Search for the cell housing the specified text and yield its [x, y] center coordinate. 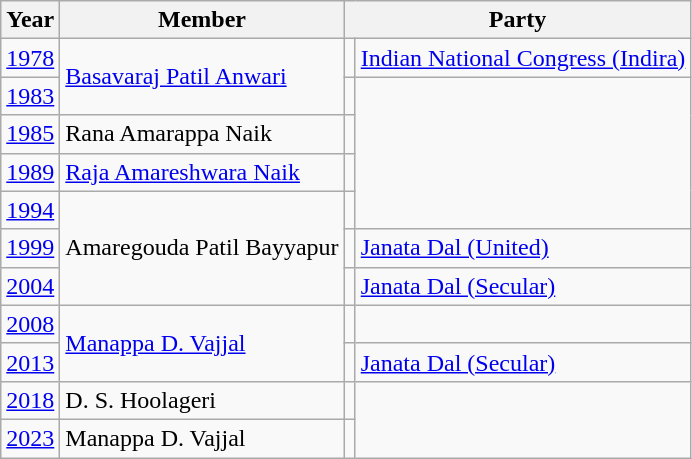
Rana Amarappa Naik [202, 134]
1978 [30, 58]
1999 [30, 248]
Janata Dal (United) [523, 248]
Party [518, 20]
Indian National Congress (Indira) [523, 58]
1983 [30, 96]
1985 [30, 134]
Raja Amareshwara Naik [202, 172]
Member [202, 20]
Year [30, 20]
2023 [30, 438]
1989 [30, 172]
2018 [30, 400]
2013 [30, 362]
2008 [30, 324]
2004 [30, 286]
Basavaraj Patil Anwari [202, 77]
1994 [30, 210]
D. S. Hoolageri [202, 400]
Amaregouda Patil Bayyapur [202, 248]
